Determine the [x, y] coordinate at the center of the cell enclosing the given text.  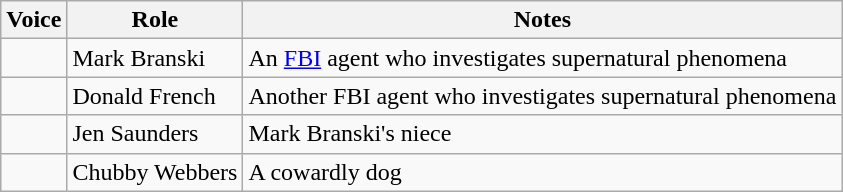
Mark Branski [155, 58]
Mark Branski's niece [542, 134]
A cowardly dog [542, 172]
Donald French [155, 96]
Notes [542, 20]
Voice [34, 20]
Chubby Webbers [155, 172]
Jen Saunders [155, 134]
Another FBI agent who investigates supernatural phenomena [542, 96]
Role [155, 20]
An FBI agent who investigates supernatural phenomena [542, 58]
